Locate the cell with the specified text and output its (X, Y) center coordinate. 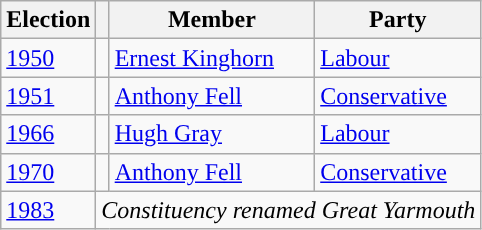
1970 (48, 172)
1983 (48, 210)
1966 (48, 134)
Election (48, 20)
Party (398, 20)
1951 (48, 96)
Member (212, 20)
Constituency renamed Great Yarmouth (288, 210)
Hugh Gray (212, 134)
Ernest Kinghorn (212, 58)
1950 (48, 58)
